Search for the cell housing the specified text and yield its (x, y) center coordinate. 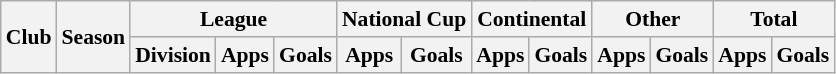
Continental (532, 19)
Total (774, 19)
League (234, 19)
Club (29, 36)
Other (652, 19)
Season (93, 36)
Division (173, 55)
National Cup (404, 19)
